Output the (X, Y) coordinate of the center of the cell containing the given text.  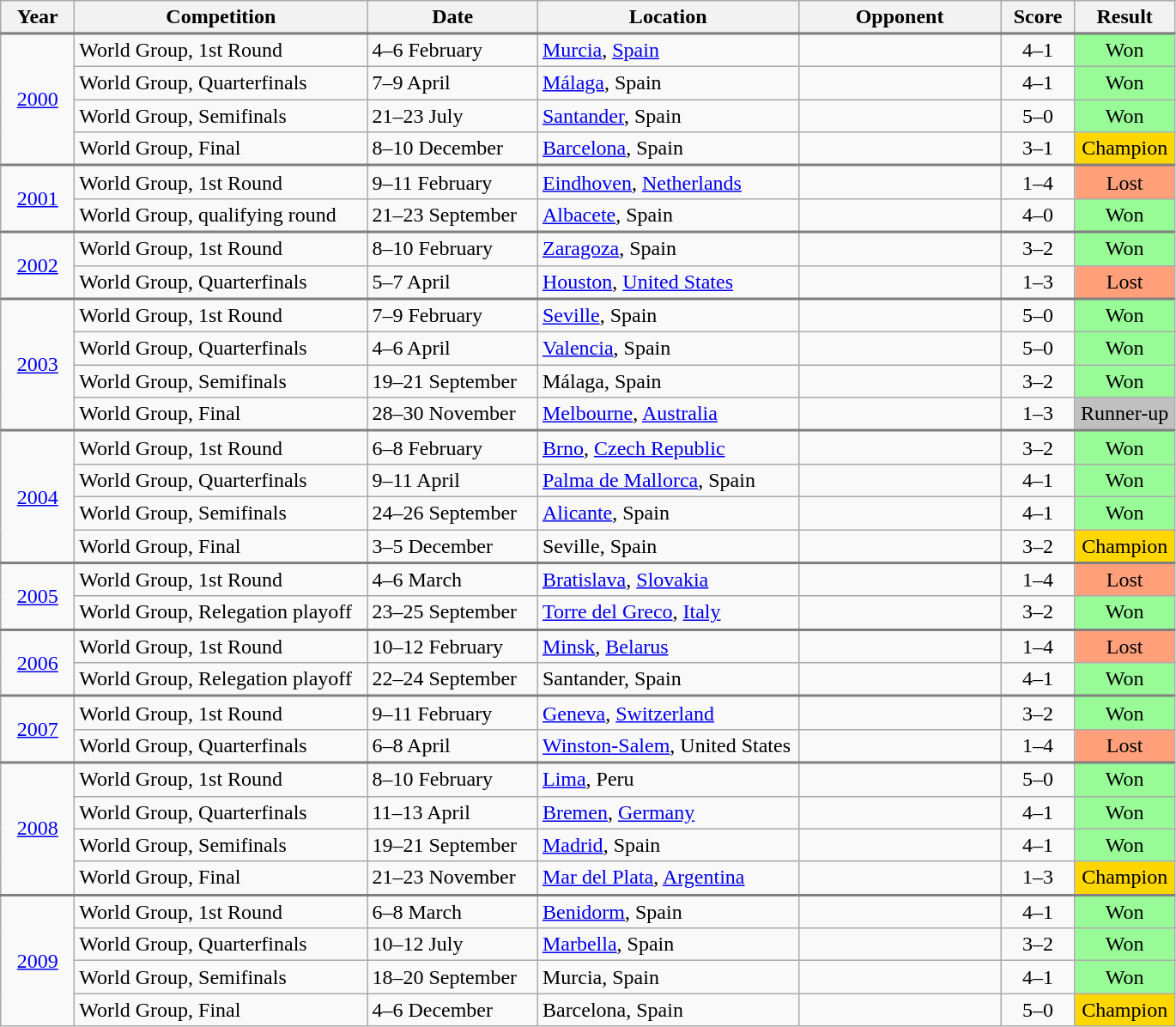
7–9 February (453, 316)
21–23 July (453, 116)
2007 (38, 730)
Bratislava, Slovakia (668, 579)
Minsk, Belarus (668, 646)
24–26 September (453, 513)
4–6 April (453, 349)
Result (1124, 17)
Geneva, Switzerland (668, 713)
21–23 November (453, 878)
Eindhoven, Netherlands (668, 182)
21–23 September (453, 215)
Mar del Plata, Argentina (668, 878)
2008 (38, 829)
Torre del Greco, Italy (668, 613)
4–6 December (453, 1010)
22–24 September (453, 680)
9–11 April (453, 480)
Date (453, 17)
2005 (38, 596)
10–12 February (453, 646)
Palma de Mallorca, Spain (668, 480)
Winston-Salem, United States (668, 745)
28–30 November (453, 414)
Bremen, Germany (668, 812)
4–6 February (453, 50)
2002 (38, 265)
Houston, United States (668, 282)
2006 (38, 663)
Location (668, 17)
2001 (38, 199)
Competition (221, 17)
6–8 March (453, 912)
23–25 September (453, 613)
2009 (38, 960)
Melbourne, Australia (668, 414)
3–5 December (453, 546)
Valencia, Spain (668, 349)
Lima, Peru (668, 780)
11–13 April (453, 812)
Benidorm, Spain (668, 912)
6–8 April (453, 745)
7–9 April (453, 83)
Year (38, 17)
4–0 (1038, 215)
3–1 (1038, 149)
2003 (38, 365)
2000 (38, 100)
18–20 September (453, 977)
8–10 December (453, 149)
Opponent (900, 17)
Marbella, Spain (668, 945)
Runner-up (1124, 414)
10–12 July (453, 945)
4–6 March (453, 579)
Albacete, Spain (668, 215)
Score (1038, 17)
World Group, qualifying round (221, 215)
Brno, Czech Republic (668, 448)
2004 (38, 497)
Alicante, Spain (668, 513)
Zaragoza, Spain (668, 249)
6–8 February (453, 448)
5–7 April (453, 282)
Madrid, Spain (668, 845)
